Return the (x, y) coordinate for the center point of the cell that contains the specified text.  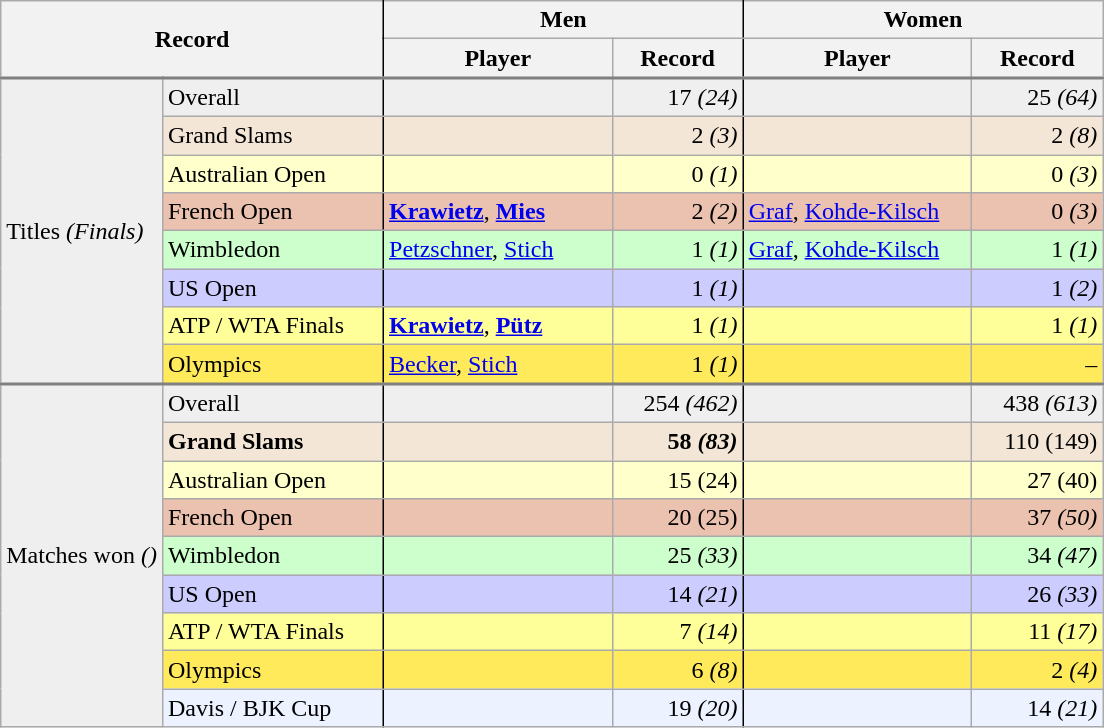
15 (24) (678, 479)
17 (24) (678, 98)
Becker, Stich (498, 364)
2 (8) (1038, 135)
Petzschner, Stich (498, 250)
Men (564, 20)
Matches won () (82, 556)
– (1038, 364)
11 (17) (1038, 632)
Titles (Finals) (82, 231)
Krawietz, Pütz (498, 326)
20 (25) (678, 518)
27 (40) (1038, 479)
2 (3) (678, 135)
Davis / BJK Cup (272, 708)
438 (613) (1038, 404)
6 (8) (678, 670)
26 (33) (1038, 594)
1 (2) (1038, 288)
254 (462) (678, 404)
25 (64) (1038, 98)
19 (20) (678, 708)
37 (50) (1038, 518)
34 (47) (1038, 556)
58 (83) (678, 441)
Women (923, 20)
110 (149) (1038, 441)
25 (33) (678, 556)
0 (1) (678, 173)
2 (2) (678, 212)
7 (14) (678, 632)
Krawietz, Mies (498, 212)
2 (4) (1038, 670)
